Capture the cell that displays the provided text and extract its [X, Y] central coordinate. 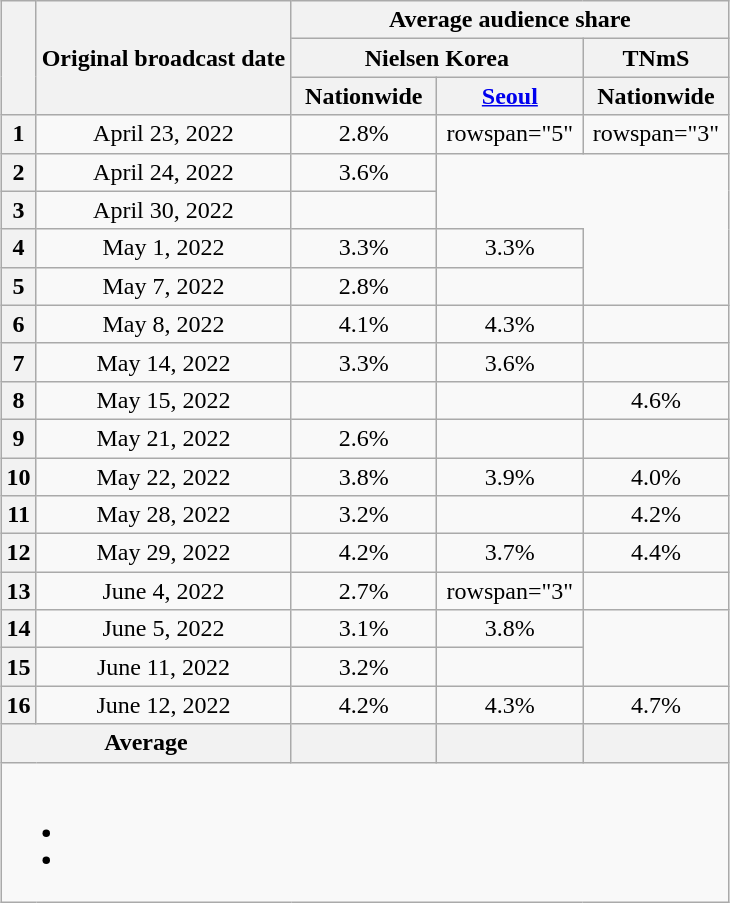
4.0% [656, 477]
June 11, 2022 [164, 667]
13 [18, 591]
June 4, 2022 [164, 591]
3.1% [364, 629]
TNmS [656, 58]
2.6% [364, 438]
10 [18, 477]
4.6% [656, 400]
4.4% [656, 553]
May 8, 2022 [164, 324]
April 30, 2022 [164, 210]
3.9% [510, 477]
May 28, 2022 [164, 515]
4.7% [656, 705]
12 [18, 553]
1 [18, 134]
9 [18, 438]
Nielsen Korea [437, 58]
May 1, 2022 [164, 248]
May 14, 2022 [164, 362]
14 [18, 629]
15 [18, 667]
16 [18, 705]
Seoul [510, 96]
May 7, 2022 [164, 286]
rowspan="5" [510, 134]
April 24, 2022 [164, 172]
Average audience share [510, 20]
2.7% [364, 591]
Original broadcast date [164, 58]
June 5, 2022 [164, 629]
April 23, 2022 [164, 134]
June 12, 2022 [164, 705]
4.1% [364, 324]
5 [18, 286]
May 21, 2022 [164, 438]
2 [18, 172]
4 [18, 248]
May 29, 2022 [164, 553]
8 [18, 400]
May 22, 2022 [164, 477]
11 [18, 515]
3.7% [510, 553]
3 [18, 210]
Average [146, 743]
May 15, 2022 [164, 400]
6 [18, 324]
7 [18, 362]
